Scan for the cell matching the given text and deliver its [x, y] coordinate at center. 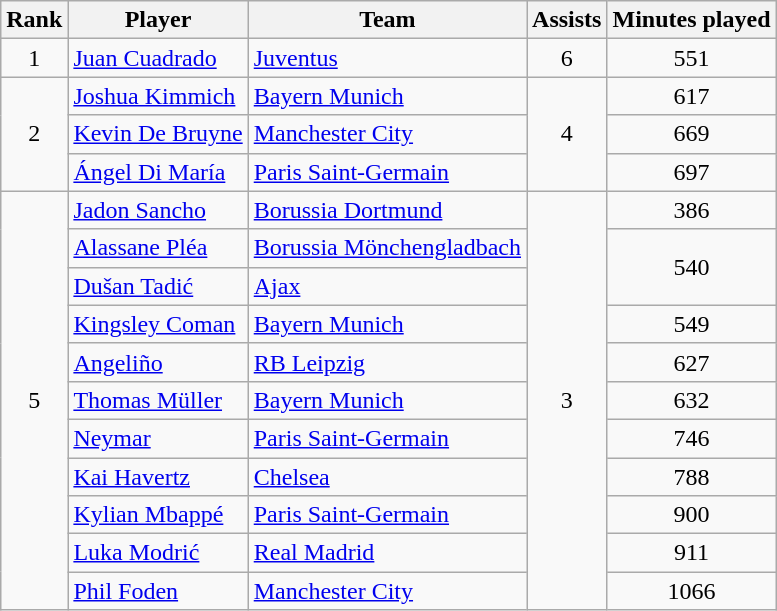
746 [692, 438]
2 [34, 134]
1 [34, 58]
Neymar [158, 438]
Angeliño [158, 362]
632 [692, 400]
Minutes played [692, 20]
Jadon Sancho [158, 210]
549 [692, 324]
Dušan Tadić [158, 286]
788 [692, 477]
900 [692, 515]
Team [387, 20]
Rank [34, 20]
Kai Havertz [158, 477]
Ajax [387, 286]
RB Leipzig [387, 362]
669 [692, 134]
4 [567, 134]
Thomas Müller [158, 400]
Kingsley Coman [158, 324]
Luka Modrić [158, 553]
386 [692, 210]
1066 [692, 591]
911 [692, 553]
Kevin De Bruyne [158, 134]
Juan Cuadrado [158, 58]
551 [692, 58]
617 [692, 96]
Alassane Pléa [158, 248]
540 [692, 267]
5 [34, 400]
6 [567, 58]
Assists [567, 20]
697 [692, 172]
Ángel Di María [158, 172]
Kylian Mbappé [158, 515]
Joshua Kimmich [158, 96]
3 [567, 400]
Borussia Mönchengladbach [387, 248]
Phil Foden [158, 591]
Chelsea [387, 477]
Player [158, 20]
Juventus [387, 58]
Borussia Dortmund [387, 210]
Real Madrid [387, 553]
627 [692, 362]
